Identify which cell holds the provided text, then report its (x, y) central coordinate. 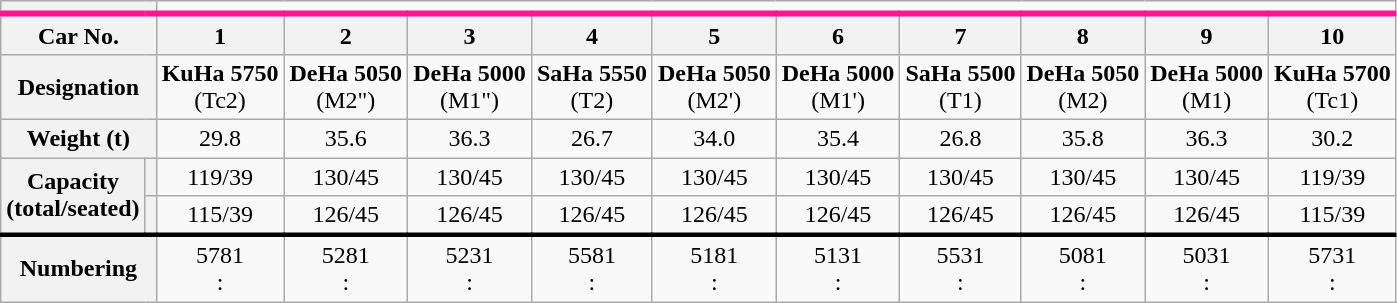
Capacity(total/seated) (73, 197)
5581: (592, 268)
DeHa 5000(M1) (1207, 86)
SaHa 5500(T1) (960, 86)
5731: (1332, 268)
4 (592, 34)
10 (1332, 34)
26.7 (592, 138)
9 (1207, 34)
DeHa 5050(M2") (346, 86)
5781: (220, 268)
26.8 (960, 138)
34.0 (714, 138)
Designation (78, 86)
DeHa 5050(M2) (1083, 86)
6 (838, 34)
7 (960, 34)
30.2 (1332, 138)
SaHa 5550(T2) (592, 86)
KuHa 5750(Tc2) (220, 86)
Car No. (78, 34)
5131: (838, 268)
Weight (t) (78, 138)
35.4 (838, 138)
5181: (714, 268)
KuHa 5700(Tc1) (1332, 86)
DeHa 5000(M1') (838, 86)
2 (346, 34)
DeHa 5000(M1") (470, 86)
5 (714, 34)
1 (220, 34)
5231: (470, 268)
5531: (960, 268)
3 (470, 34)
DeHa 5050(M2') (714, 86)
5031: (1207, 268)
Numbering (78, 268)
5281: (346, 268)
35.6 (346, 138)
8 (1083, 34)
5081: (1083, 268)
29.8 (220, 138)
35.8 (1083, 138)
